Capture the cell that displays the provided text and extract its [x, y] central coordinate. 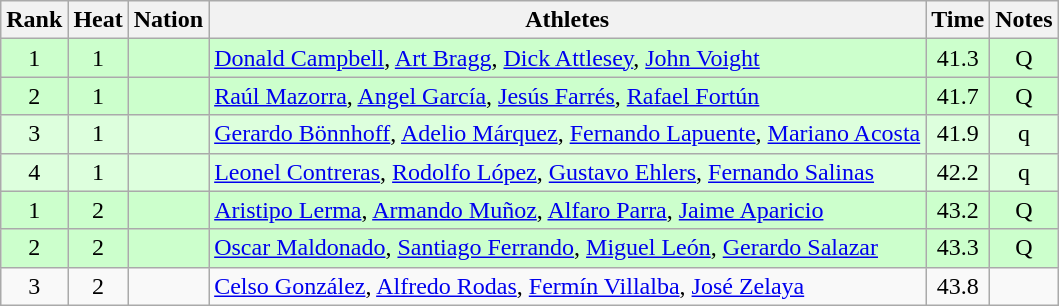
Aristipo Lerma, Armando Muñoz, Alfaro Parra, Jaime Aparicio [568, 210]
43.8 [958, 286]
Notes [1024, 20]
Raúl Mazorra, Angel García, Jesús Farrés, Rafael Fortún [568, 96]
4 [34, 172]
41.9 [958, 134]
Leonel Contreras, Rodolfo López, Gustavo Ehlers, Fernando Salinas [568, 172]
43.2 [958, 210]
Athletes [568, 20]
43.3 [958, 248]
Time [958, 20]
42.2 [958, 172]
Donald Campbell, Art Bragg, Dick Attlesey, John Voight [568, 58]
Gerardo Bönnhoff, Adelio Márquez, Fernando Lapuente, Mariano Acosta [568, 134]
Rank [34, 20]
Nation [168, 20]
Celso González, Alfredo Rodas, Fermín Villalba, José Zelaya [568, 286]
41.3 [958, 58]
Heat [98, 20]
41.7 [958, 96]
Oscar Maldonado, Santiago Ferrando, Miguel León, Gerardo Salazar [568, 248]
